For the text-containing cell, return its midpoint in [X, Y] coordinate format. 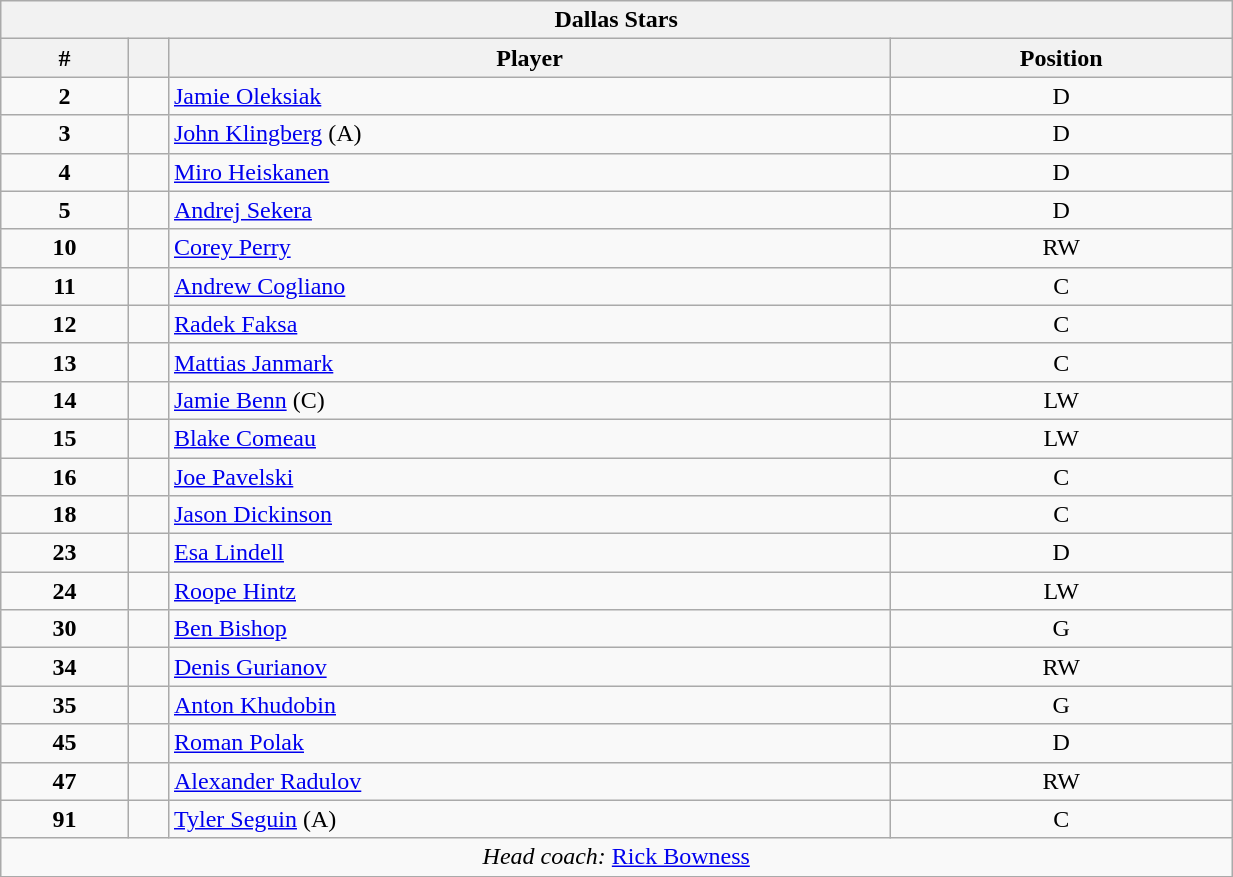
47 [65, 781]
14 [65, 400]
Blake Comeau [529, 438]
16 [65, 477]
# [65, 58]
John Klingberg (A) [529, 134]
45 [65, 743]
Mattias Janmark [529, 362]
23 [65, 553]
15 [65, 438]
Tyler Seguin (A) [529, 819]
34 [65, 667]
5 [65, 210]
4 [65, 172]
Head coach: Rick Bowness [616, 857]
Dallas Stars [616, 20]
Jamie Oleksiak [529, 96]
13 [65, 362]
Ben Bishop [529, 629]
2 [65, 96]
24 [65, 591]
Roman Polak [529, 743]
Alexander Radulov [529, 781]
Corey Perry [529, 248]
Miro Heiskanen [529, 172]
Joe Pavelski [529, 477]
Position [1062, 58]
91 [65, 819]
Roope Hintz [529, 591]
Radek Faksa [529, 324]
3 [65, 134]
Player [529, 58]
18 [65, 515]
35 [65, 705]
Denis Gurianov [529, 667]
12 [65, 324]
Jamie Benn (C) [529, 400]
Esa Lindell [529, 553]
11 [65, 286]
30 [65, 629]
Andrej Sekera [529, 210]
Jason Dickinson [529, 515]
Anton Khudobin [529, 705]
10 [65, 248]
Andrew Cogliano [529, 286]
